Return [X, Y] of the center of cell containing provided text 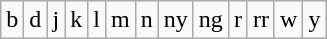
n [146, 20]
rr [260, 20]
m [120, 20]
b [12, 20]
ng [210, 20]
j [56, 20]
d [36, 20]
y [314, 20]
w [288, 20]
ny [176, 20]
k [76, 20]
r [238, 20]
l [97, 20]
